Output the (x, y) coordinate of the center of the cell containing the given text.  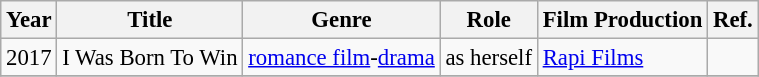
Title (150, 20)
2017 (29, 58)
Ref. (733, 20)
Role (488, 20)
as herself (488, 58)
Rapi Films (622, 58)
Year (29, 20)
Genre (342, 20)
Film Production (622, 20)
romance film-drama (342, 58)
I Was Born To Win (150, 58)
